From the cell containing the given text, extract its center point as [X, Y] coordinate. 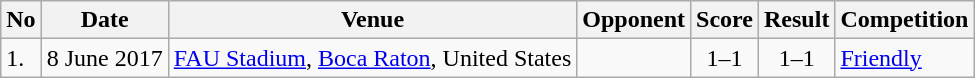
No [21, 20]
Venue [372, 20]
Score [725, 20]
Opponent [634, 20]
FAU Stadium, Boca Raton, United States [372, 58]
Result [797, 20]
8 June 2017 [104, 58]
Friendly [904, 58]
Competition [904, 20]
Date [104, 20]
1. [21, 58]
